Locate the cell with the specified text and output its (x, y) center coordinate. 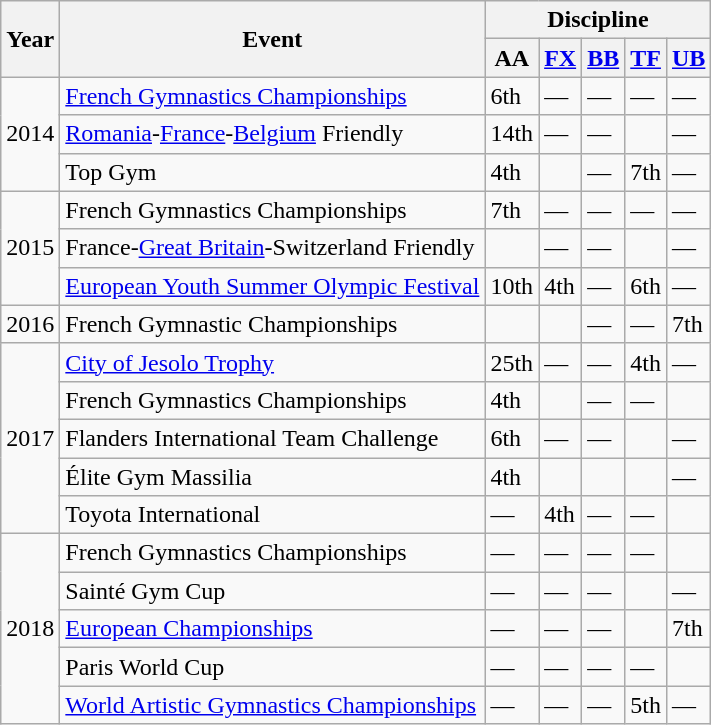
5th (646, 705)
TF (646, 58)
AA (512, 58)
European Championships (272, 629)
FX (560, 58)
2016 (30, 324)
French Gymnastic Championships (272, 324)
UB (688, 58)
BB (604, 58)
France-Great Britain-Switzerland Friendly (272, 248)
2017 (30, 438)
Discipline (598, 20)
Year (30, 39)
Élite Gym Massilia (272, 477)
World Artistic Gymnastics Championships (272, 705)
25th (512, 362)
Toyota International (272, 515)
Flanders International Team Challenge (272, 438)
Event (272, 39)
14th (512, 134)
2015 (30, 248)
2014 (30, 134)
10th (512, 286)
2018 (30, 629)
Paris World Cup (272, 667)
City of Jesolo Trophy (272, 362)
Romania-France-Belgium Friendly (272, 134)
European Youth Summer Olympic Festival (272, 286)
Top Gym (272, 172)
Sainté Gym Cup (272, 591)
